Capture the cell that displays the provided text and extract its (x, y) central coordinate. 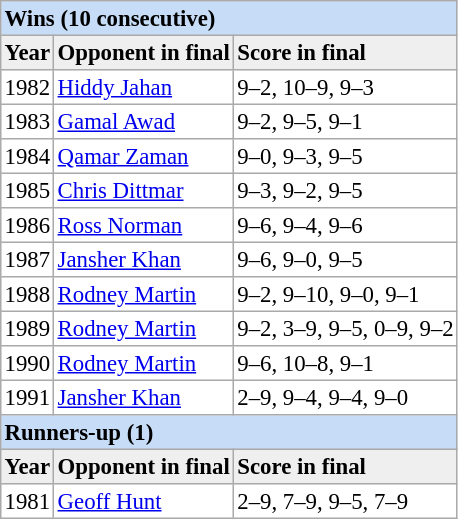
2–9, 7–9, 9–5, 7–9 (346, 501)
9–6, 9–4, 9–6 (346, 225)
1986 (28, 225)
9–3, 9–2, 9–5 (346, 190)
Geoff Hunt (144, 501)
9–2, 9–10, 9–0, 9–1 (346, 294)
Ross Norman (144, 225)
1988 (28, 294)
9–2, 3–9, 9–5, 0–9, 9–2 (346, 328)
1984 (28, 156)
Runners-up (1) (230, 432)
1990 (28, 363)
1981 (28, 501)
2–9, 9–4, 9–4, 9–0 (346, 397)
9–2, 9–5, 9–1 (346, 121)
9–6, 10–8, 9–1 (346, 363)
1987 (28, 259)
9–0, 9–3, 9–5 (346, 156)
Wins (10 consecutive) (230, 18)
Chris Dittmar (144, 190)
Qamar Zaman (144, 156)
Gamal Awad (144, 121)
1985 (28, 190)
1991 (28, 397)
Hiddy Jahan (144, 87)
1989 (28, 328)
9–2, 10–9, 9–3 (346, 87)
9–6, 9–0, 9–5 (346, 259)
1983 (28, 121)
1982 (28, 87)
